Detect which cell encompasses the target text, then output its [x, y] center coordinate. 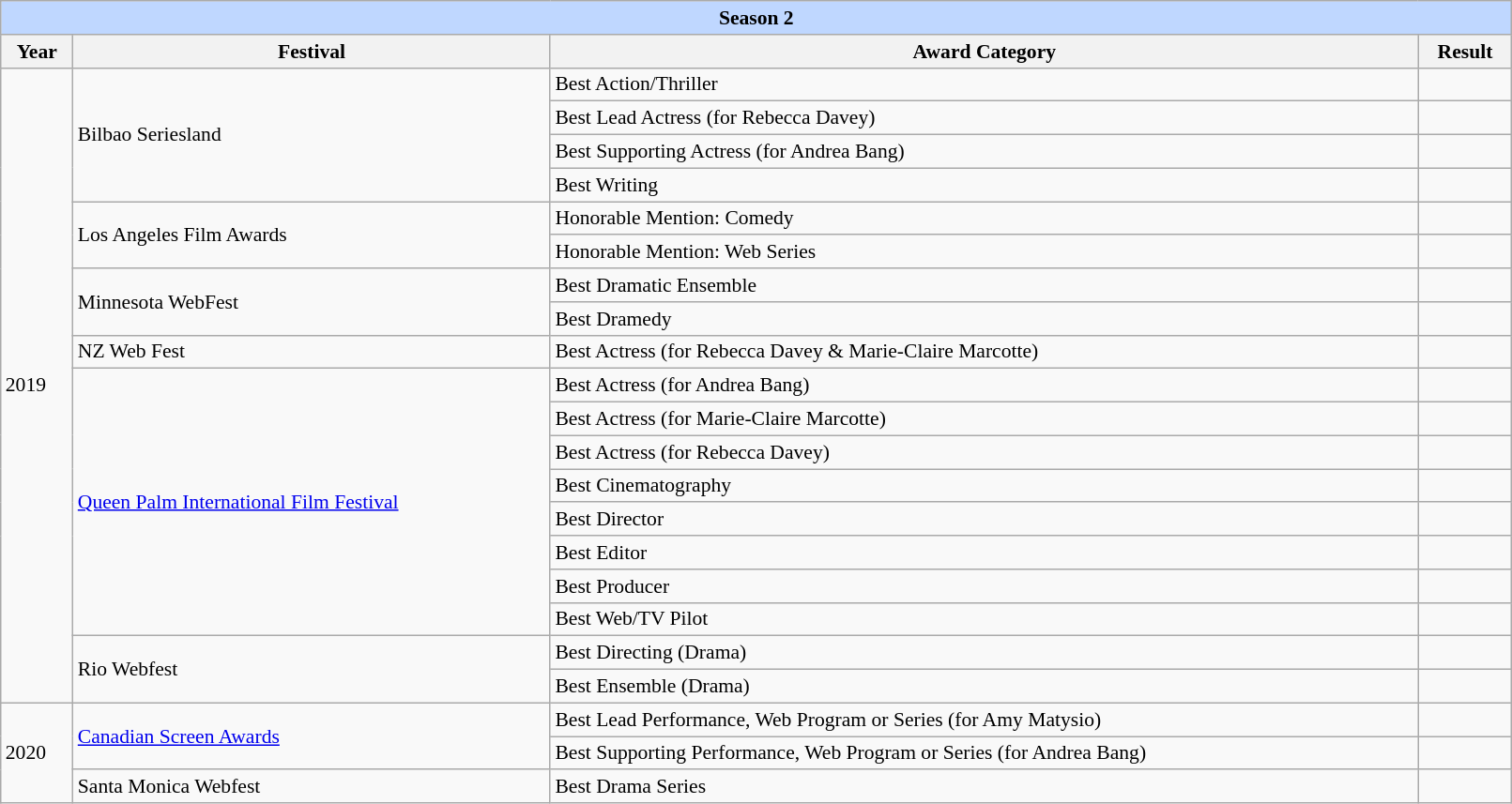
Year [38, 52]
Best Drama Series [984, 787]
Best Directing (Drama) [984, 653]
Best Supporting Actress (for Andrea Bang) [984, 152]
Result [1465, 52]
Festival [312, 52]
Best Actress (for Marie-Claire Marcotte) [984, 419]
Best Actress (for Rebecca Davey & Marie-Claire Marcotte) [984, 352]
Award Category [984, 52]
2020 [38, 752]
Honorable Mention: Comedy [984, 219]
Best Producer [984, 586]
Rio Webfest [312, 670]
Best Supporting Performance, Web Program or Series (for Andrea Bang) [984, 753]
Los Angeles Film Awards [312, 235]
Best Director [984, 520]
Canadian Screen Awards [312, 736]
Best Ensemble (Drama) [984, 687]
Best Dramedy [984, 319]
Best Web/TV Pilot [984, 619]
Best Editor [984, 553]
2019 [38, 385]
Minnesota WebFest [312, 302]
Honorable Mention: Web Series [984, 252]
Bilbao Seriesland [312, 134]
Best Lead Performance, Web Program or Series (for Amy Matysio) [984, 720]
Santa Monica Webfest [312, 787]
Best Actress (for Andrea Bang) [984, 386]
Best Writing [984, 185]
Season 2 [756, 18]
Queen Palm International Film Festival [312, 503]
Best Dramatic Ensemble [984, 285]
Best Actress (for Rebecca Davey) [984, 452]
Best Cinematography [984, 486]
NZ Web Fest [312, 352]
Best Lead Actress (for Rebecca Davey) [984, 118]
Best Action/Thriller [984, 84]
